Scan for the cell matching the given text and deliver its [x, y] coordinate at center. 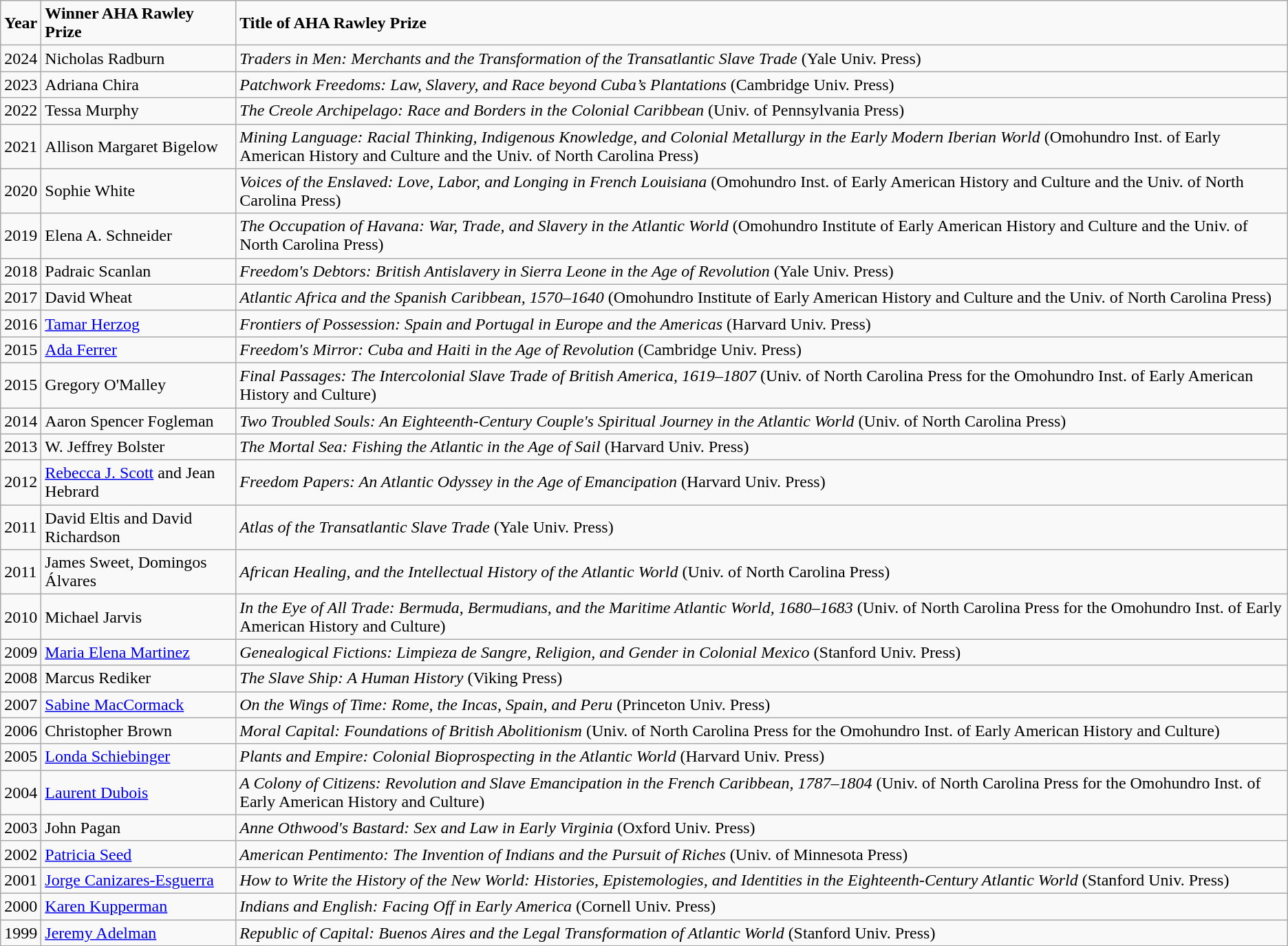
Patricia Seed [139, 854]
Two Troubled Souls: An Eighteenth-Century Couple's Spiritual Journey in the Atlantic World (Univ. of North Carolina Press) [762, 420]
2018 [21, 271]
Laurent Dubois [139, 793]
Christopher Brown [139, 731]
2001 [21, 880]
Winner AHA Rawley Prize [139, 23]
Freedom's Debtors: British Antislavery in Sierra Leone in the Age of Revolution (Yale Univ. Press) [762, 271]
Ada Ferrer [139, 350]
2008 [21, 678]
The Mortal Sea: Fishing the Atlantic in the Age of Sail (Harvard Univ. Press) [762, 447]
Frontiers of Possession: Spain and Portugal in Europe and the Americas (Harvard Univ. Press) [762, 323]
Sabine MacCormack [139, 705]
2012 [21, 483]
Jeremy Adelman [139, 932]
Republic of Capital: Buenos Aires and the Legal Transformation of Atlantic World (Stanford Univ. Press) [762, 932]
2019 [21, 235]
Genealogical Fictions: Limpieza de Sangre, Religion, and Gender in Colonial Mexico (Stanford Univ. Press) [762, 652]
2024 [21, 58]
African Healing, and the Intellectual History of the Atlantic World (Univ. of North Carolina Press) [762, 572]
2006 [21, 731]
W. Jeffrey Bolster [139, 447]
2023 [21, 85]
Michael Jarvis [139, 616]
2017 [21, 297]
Karen Kupperman [139, 906]
Nicholas Radburn [139, 58]
Londa Schiebinger [139, 757]
Allison Margaret Bigelow [139, 146]
Adriana Chira [139, 85]
2000 [21, 906]
2002 [21, 854]
Tamar Herzog [139, 323]
John Pagan [139, 828]
On the Wings of Time: Rome, the Incas, Spain, and Peru (Princeton Univ. Press) [762, 705]
Padraic Scanlan [139, 271]
James Sweet, Domingos Álvares [139, 572]
2022 [21, 111]
Freedom's Mirror: Cuba and Haiti in the Age of Revolution (Cambridge Univ. Press) [762, 350]
David Wheat [139, 297]
2004 [21, 793]
Moral Capital: Foundations of British Abolitionism (Univ. of North Carolina Press for the Omohundro Inst. of Early American History and Culture) [762, 731]
1999 [21, 932]
Title of AHA Rawley Prize [762, 23]
Marcus Rediker [139, 678]
Gregory O'Malley [139, 385]
The Creole Archipelago: Race and Borders in the Colonial Caribbean (Univ. of Pennsylvania Press) [762, 111]
Anne Othwood's Bastard: Sex and Law in Early Virginia (Oxford Univ. Press) [762, 828]
Plants and Empire: Colonial Bioprospecting in the Atlantic World (Harvard Univ. Press) [762, 757]
2020 [21, 191]
2003 [21, 828]
Patchwork Freedoms: Law, Slavery, and Race beyond Cuba’s Plantations (Cambridge Univ. Press) [762, 85]
American Pentimento: The Invention of Indians and the Pursuit of Riches (Univ. of Minnesota Press) [762, 854]
Tessa Murphy [139, 111]
Maria Elena Martinez [139, 652]
Freedom Papers: An Atlantic Odyssey in the Age of Emancipation (Harvard Univ. Press) [762, 483]
Elena A. Schneider [139, 235]
2007 [21, 705]
David Eltis and David Richardson [139, 527]
2016 [21, 323]
2013 [21, 447]
Year [21, 23]
2021 [21, 146]
2005 [21, 757]
2014 [21, 420]
2009 [21, 652]
2010 [21, 616]
Traders in Men: Merchants and the Transformation of the Transatlantic Slave Trade (Yale Univ. Press) [762, 58]
How to Write the History of the New World: Histories, Epistemologies, and Identities in the Eighteenth-Century Atlantic World (Stanford Univ. Press) [762, 880]
Indians and English: Facing Off in Early America (Cornell Univ. Press) [762, 906]
Rebecca J. Scott and Jean Hebrard [139, 483]
Atlas of the Transatlantic Slave Trade (Yale Univ. Press) [762, 527]
The Slave Ship: A Human History (Viking Press) [762, 678]
Aaron Spencer Fogleman [139, 420]
Sophie White [139, 191]
Jorge Canizares-Esguerra [139, 880]
